Locate the cell with the specified text and output its (X, Y) center coordinate. 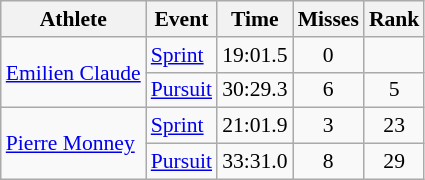
Time (254, 19)
21:01.9 (254, 126)
19:01.5 (254, 55)
Misses (328, 19)
Emilien Claude (74, 72)
Rank (394, 19)
Event (182, 19)
30:29.3 (254, 90)
6 (328, 90)
0 (328, 55)
Athlete (74, 19)
23 (394, 126)
3 (328, 126)
33:31.0 (254, 162)
8 (328, 162)
5 (394, 90)
Pierre Monney (74, 144)
29 (394, 162)
